Capture the cell that displays the provided text and extract its [x, y] central coordinate. 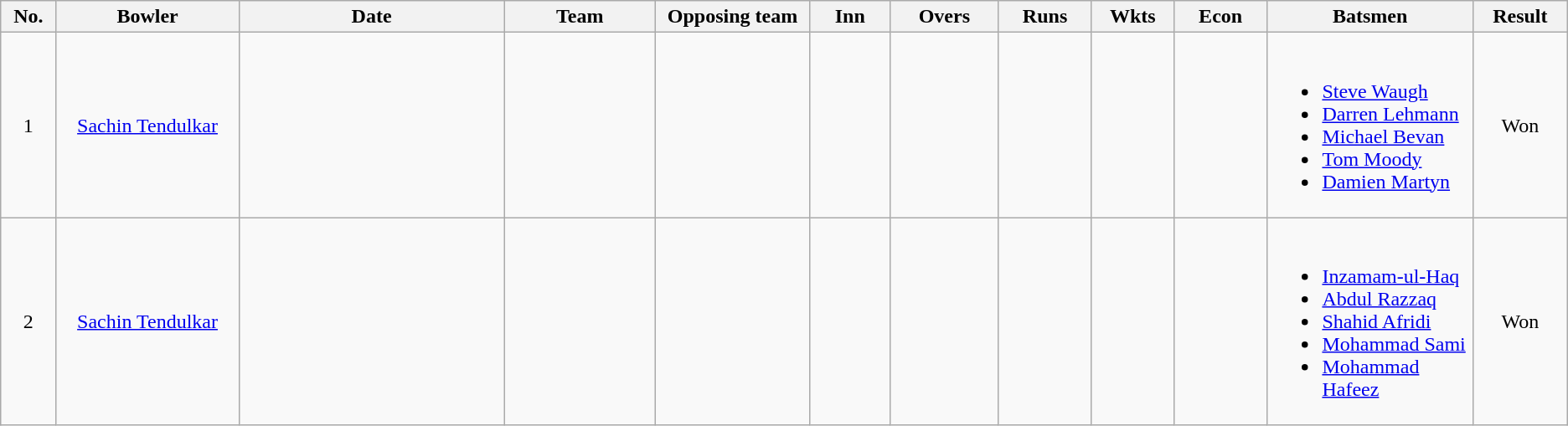
Opposing team [732, 17]
Batsmen [1370, 17]
Inzamam-ul-HaqAbdul RazzaqShahid AfridiMohammad SamiMohammad Hafeez [1370, 321]
Team [580, 17]
1 [28, 126]
Overs [945, 17]
2 [28, 321]
Econ [1220, 17]
Inn [850, 17]
Bowler [147, 17]
Wkts [1132, 17]
Date [372, 17]
Steve WaughDarren LehmannMichael BevanTom MoodyDamien Martyn [1370, 126]
Result [1519, 17]
No. [28, 17]
Runs [1045, 17]
